Scan for the cell matching the given text and deliver its (x, y) coordinate at center. 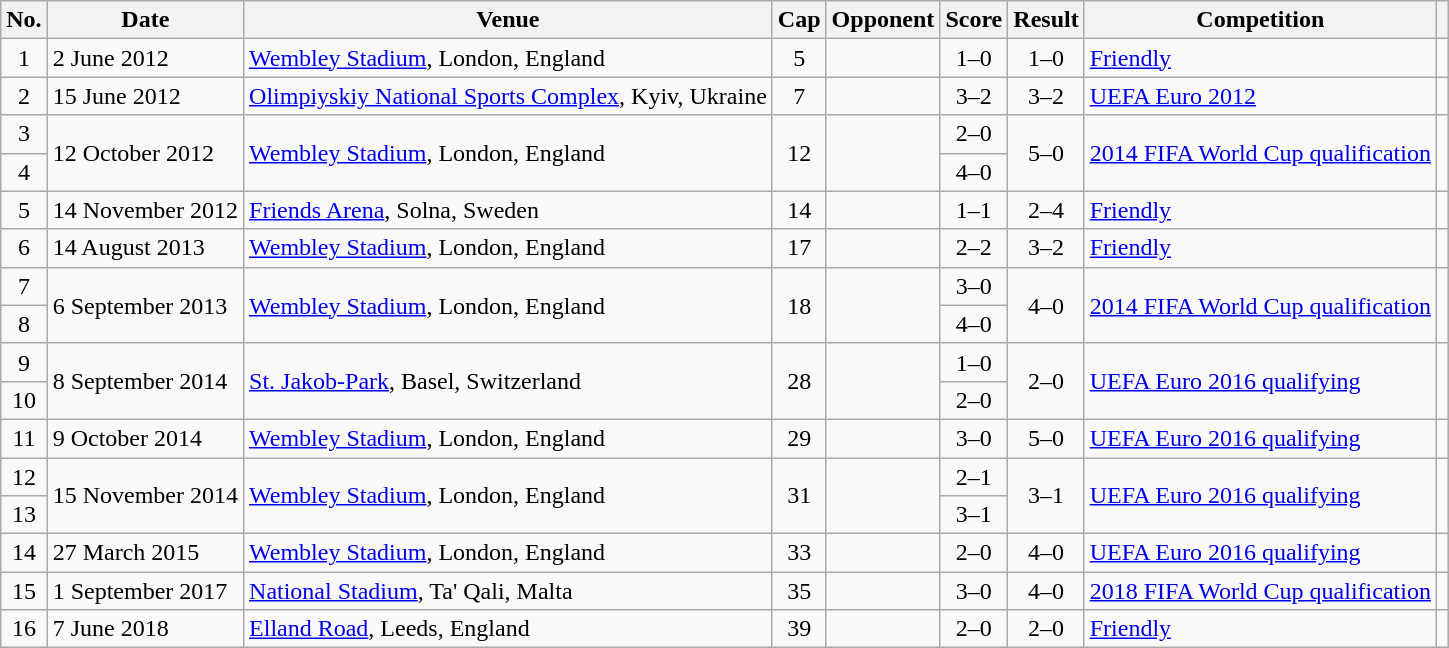
9 October 2014 (145, 438)
1 (24, 58)
31 (799, 496)
17 (799, 248)
9 (24, 362)
4 (24, 172)
2–4 (1046, 210)
14 August 2013 (145, 248)
33 (799, 553)
Score (974, 20)
Olimpiyskiy National Sports Complex, Kyiv, Ukraine (508, 96)
7 June 2018 (145, 629)
27 March 2015 (145, 553)
15 June 2012 (145, 96)
2018 FIFA World Cup qualification (1260, 591)
1–1 (974, 210)
8 September 2014 (145, 381)
Venue (508, 20)
St. Jakob-Park, Basel, Switzerland (508, 381)
11 (24, 438)
Competition (1260, 20)
13 (24, 515)
16 (24, 629)
6 September 2013 (145, 305)
No. (24, 20)
35 (799, 591)
2–1 (974, 477)
15 November 2014 (145, 496)
Result (1046, 20)
2 (24, 96)
Friends Arena, Solna, Sweden (508, 210)
National Stadium, Ta' Qali, Malta (508, 591)
2 June 2012 (145, 58)
Opponent (883, 20)
3 (24, 134)
39 (799, 629)
2–2 (974, 248)
Cap (799, 20)
15 (24, 591)
6 (24, 248)
28 (799, 381)
8 (24, 324)
Elland Road, Leeds, England (508, 629)
14 November 2012 (145, 210)
1 September 2017 (145, 591)
18 (799, 305)
UEFA Euro 2012 (1260, 96)
10 (24, 400)
Date (145, 20)
29 (799, 438)
12 October 2012 (145, 153)
